Detect which cell encompasses the target text, then output its (x, y) center coordinate. 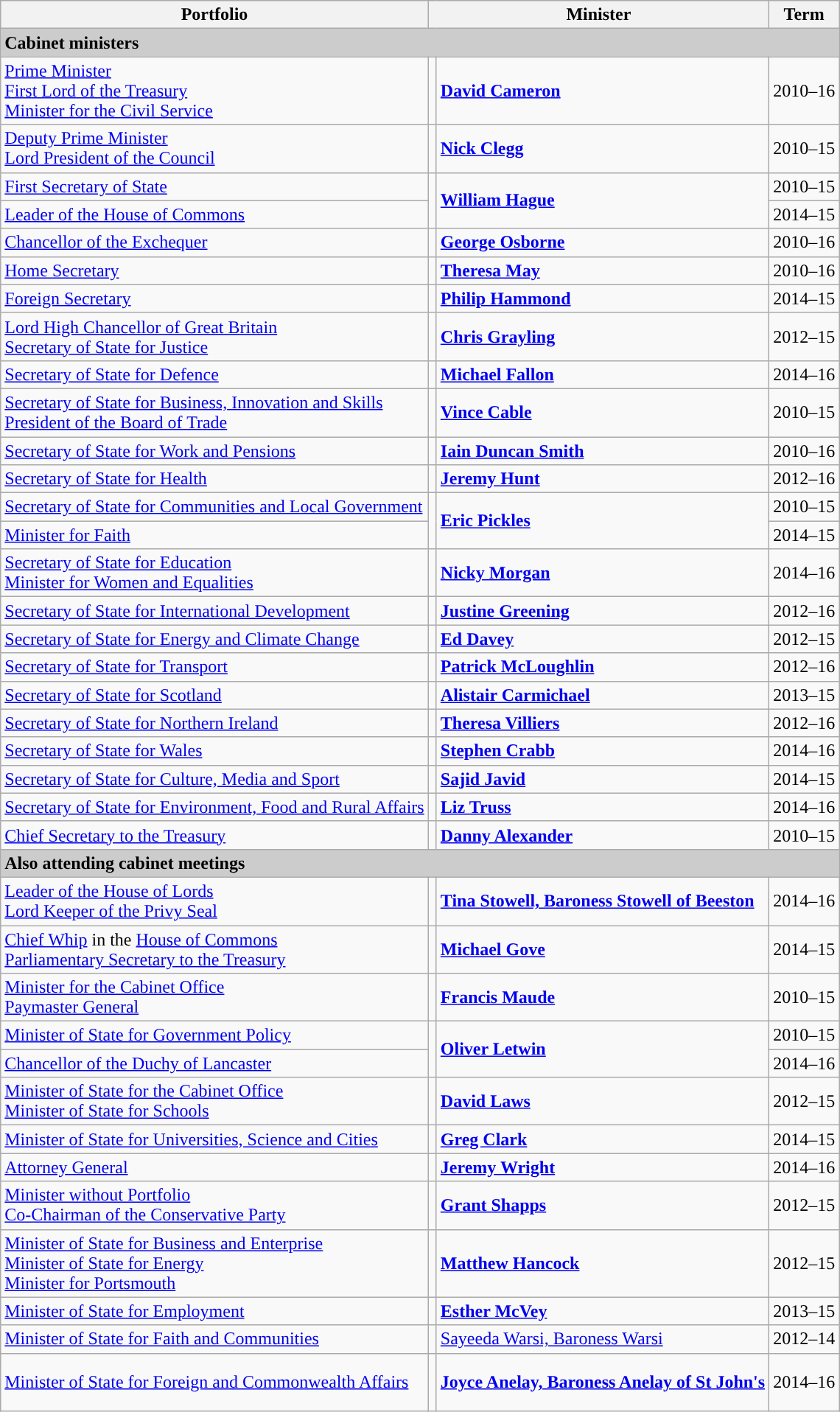
Minister for the Cabinet OfficePaymaster General (214, 998)
Secretary of State for Business, Innovation and SkillsPresident of the Board of Trade (214, 413)
Grant Shapps (603, 1206)
Minister of State for Faith and Communities (214, 1339)
First Secretary of State (214, 186)
Iain Duncan Smith (603, 450)
Secretary of State for Culture, Media and Sport (214, 779)
Secretary of State for Northern Ireland (214, 723)
Stephen Crabb (603, 751)
Minister (598, 15)
Francis Maude (603, 998)
Joyce Anelay, Baroness Anelay of St John's (603, 1383)
Matthew Hancock (603, 1263)
Chief Secretary to the Treasury (214, 835)
Justine Greening (603, 611)
Cabinet ministers (420, 43)
David Laws (603, 1101)
Minister of State for Business and EnterpriseMinister of State for EnergyMinister for Portsmouth (214, 1263)
Philip Hammond (603, 298)
Esther McVey (603, 1311)
Term (805, 15)
2012–14 (805, 1339)
Alistair Carmichael (603, 695)
George Osborne (603, 242)
Secretary of State for Scotland (214, 695)
Secretary of State for International Development (214, 611)
Tina Stowell, Baroness Stowell of Beeston (603, 901)
Greg Clark (603, 1139)
Nicky Morgan (603, 573)
Danny Alexander (603, 835)
Secretary of State for Environment, Food and Rural Affairs (214, 807)
Nick Clegg (603, 149)
Secretary of State for Work and Pensions (214, 450)
Oliver Letwin (603, 1049)
Michael Gove (603, 949)
Minister of State for the Cabinet OfficeMinister of State for Schools (214, 1101)
Secretary of State for Health (214, 479)
Deputy Prime MinisterLord President of the Council (214, 149)
Vince Cable (603, 413)
Sajid Javid (603, 779)
Secretary of State for Wales (214, 751)
Minister of State for Foreign and Commonwealth Affairs (214, 1383)
Attorney General (214, 1167)
Chancellor of the Exchequer (214, 242)
Chief Whip in the House of CommonsParliamentary Secretary to the Treasury (214, 949)
Secretary of State for Energy and Climate Change (214, 639)
Portfolio (214, 15)
Sayeeda Warsi, Baroness Warsi (603, 1339)
Jeremy Hunt (603, 479)
Patrick McLoughlin (603, 667)
Home Secretary (214, 270)
William Hague (603, 200)
Jeremy Wright (603, 1167)
Eric Pickles (603, 521)
Michael Fallon (603, 374)
David Cameron (603, 91)
Secretary of State for Defence (214, 374)
Lord High Chancellor of Great BritainSecretary of State for Justice (214, 336)
Liz Truss (603, 807)
Minister of State for Government Policy (214, 1035)
Foreign Secretary (214, 298)
Minister for Faith (214, 535)
Minister of State for Universities, Science and Cities (214, 1139)
Ed Davey (603, 639)
Chancellor of the Duchy of Lancaster (214, 1063)
Secretary of State for EducationMinister for Women and Equalities (214, 573)
Secretary of State for Communities and Local Government (214, 507)
Minister of State for Employment (214, 1311)
Minister without PortfolioCo-Chairman of the Conservative Party (214, 1206)
Theresa May (603, 270)
Leader of the House of Commons (214, 214)
Theresa Villiers (603, 723)
Secretary of State for Transport (214, 667)
Chris Grayling (603, 336)
Leader of the House of LordsLord Keeper of the Privy Seal (214, 901)
Also attending cabinet meetings (420, 863)
Prime MinisterFirst Lord of the TreasuryMinister for the Civil Service (214, 91)
